For the text-containing cell, return its midpoint in [X, Y] coordinate format. 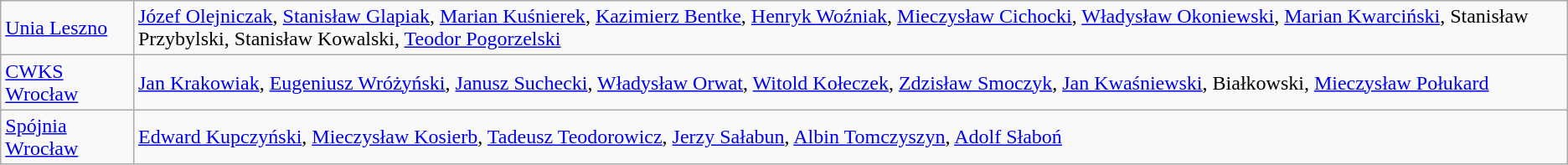
Spójnia Wrocław [67, 137]
Unia Leszno [67, 28]
CWKS Wrocław [67, 82]
Edward Kupczyński, Mieczysław Kosierb, Tadeusz Teodorowicz, Jerzy Sałabun, Albin Tomczyszyn, Adolf Słaboń [850, 137]
